For the text-containing cell, return its midpoint in [x, y] coordinate format. 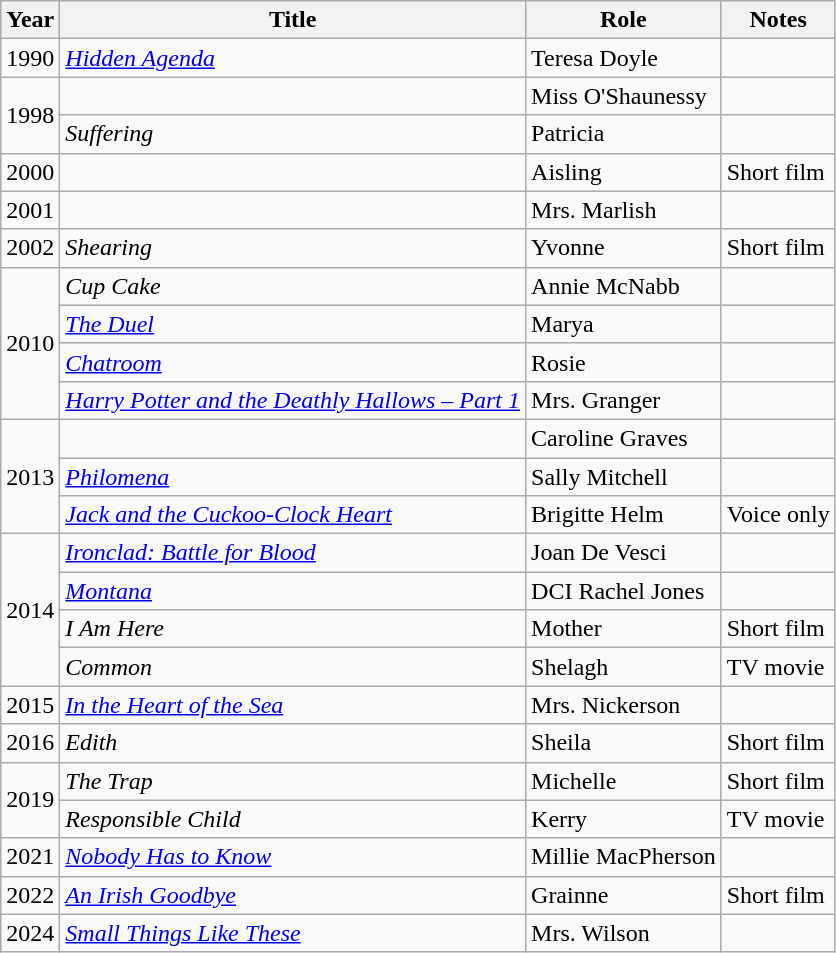
2022 [30, 895]
Sheila [624, 743]
Suffering [293, 134]
Shelagh [624, 667]
The Duel [293, 324]
Voice only [778, 515]
Aisling [624, 172]
Cup Cake [293, 286]
2010 [30, 343]
Yvonne [624, 248]
Brigitte Helm [624, 515]
2015 [30, 705]
Sally Mitchell [624, 477]
Hidden Agenda [293, 58]
Mrs. Marlish [624, 210]
Caroline Graves [624, 438]
2024 [30, 933]
2019 [30, 800]
Michelle [624, 781]
Mrs. Wilson [624, 933]
2021 [30, 857]
Harry Potter and the Deathly Hallows – Part 1 [293, 400]
Millie MacPherson [624, 857]
2002 [30, 248]
Common [293, 667]
2014 [30, 610]
Joan De Vesci [624, 553]
Annie McNabb [624, 286]
2016 [30, 743]
Shearing [293, 248]
Edith [293, 743]
Notes [778, 20]
Mother [624, 629]
Year [30, 20]
An Irish Goodbye [293, 895]
Miss O'Shaunessy [624, 96]
Marya [624, 324]
DCI Rachel Jones [624, 591]
Grainne [624, 895]
Mrs. Nickerson [624, 705]
I Am Here [293, 629]
Nobody Has to Know [293, 857]
Patricia [624, 134]
Montana [293, 591]
Mrs. Granger [624, 400]
Teresa Doyle [624, 58]
In the Heart of the Sea [293, 705]
The Trap [293, 781]
Philomena [293, 477]
Ironclad: Battle for Blood [293, 553]
Rosie [624, 362]
Chatroom [293, 362]
Title [293, 20]
2000 [30, 172]
1990 [30, 58]
2001 [30, 210]
Role [624, 20]
Kerry [624, 819]
Responsible Child [293, 819]
Small Things Like These [293, 933]
1998 [30, 115]
2013 [30, 476]
Jack and the Cuckoo-Clock Heart [293, 515]
